Return the [X, Y] coordinate for the center point of the cell that contains the specified text.  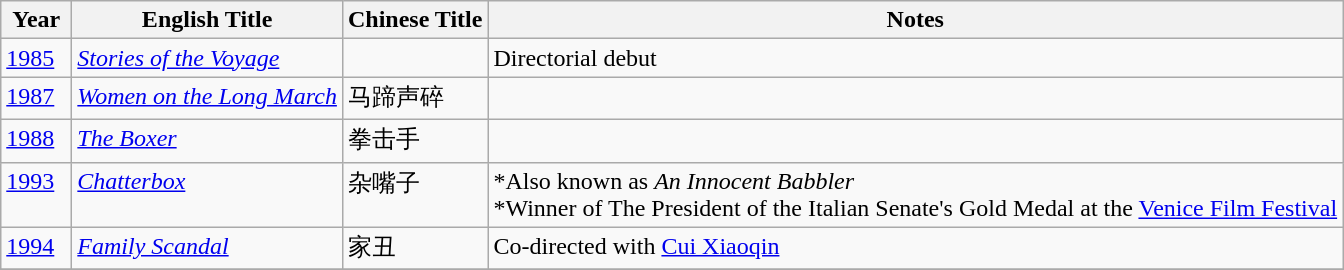
Year [36, 20]
1993 [36, 194]
Family Scandal [208, 248]
马蹄声碎 [415, 98]
1994 [36, 248]
1987 [36, 98]
Chinese Title [415, 20]
The Boxer [208, 140]
Chatterbox [208, 194]
Notes [916, 20]
家丑 [415, 248]
Directorial debut [916, 58]
拳击手 [415, 140]
1988 [36, 140]
Co-directed with Cui Xiaoqin [916, 248]
杂嘴子 [415, 194]
*Also known as An Innocent Babbler*Winner of The President of the Italian Senate's Gold Medal at the Venice Film Festival [916, 194]
Women on the Long March [208, 98]
Stories of the Voyage [208, 58]
English Title [208, 20]
1985 [36, 58]
